Determine the (X, Y) coordinate at the center of the cell enclosing the given text.  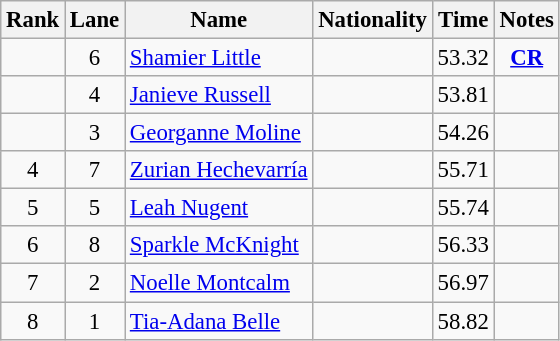
3 (95, 133)
CR (526, 58)
Shamier Little (219, 58)
Georganne Moline (219, 133)
Notes (526, 20)
Janieve Russell (219, 95)
56.97 (463, 283)
Name (219, 20)
55.74 (463, 208)
Leah Nugent (219, 208)
2 (95, 283)
53.32 (463, 58)
54.26 (463, 133)
Sparkle McKnight (219, 245)
Noelle Montcalm (219, 283)
Nationality (372, 20)
Lane (95, 20)
Zurian Hechevarría (219, 170)
Tia-Adana Belle (219, 321)
55.71 (463, 170)
53.81 (463, 95)
58.82 (463, 321)
Time (463, 20)
1 (95, 321)
56.33 (463, 245)
Rank (33, 20)
